Return [x, y] of the center of cell containing provided text 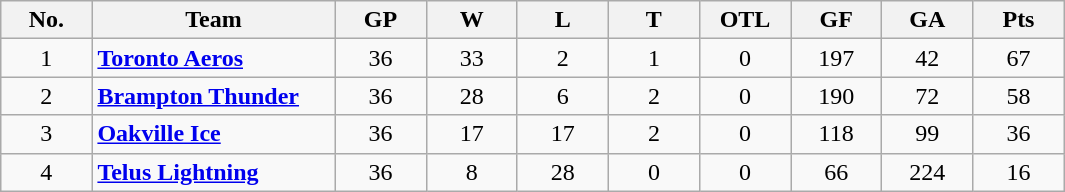
Pts [1018, 20]
OTL [744, 20]
67 [1018, 58]
W [472, 20]
72 [928, 96]
GF [836, 20]
Brampton Thunder [214, 96]
Oakville Ice [214, 134]
L [562, 20]
118 [836, 134]
224 [928, 172]
99 [928, 134]
T [654, 20]
6 [562, 96]
Team [214, 20]
16 [1018, 172]
No. [46, 20]
3 [46, 134]
42 [928, 58]
Toronto Aeros [214, 58]
33 [472, 58]
197 [836, 58]
190 [836, 96]
GA [928, 20]
Telus Lightning [214, 172]
58 [1018, 96]
8 [472, 172]
GP [380, 20]
66 [836, 172]
4 [46, 172]
